Identify which cell holds the provided text, then report its [X, Y] central coordinate. 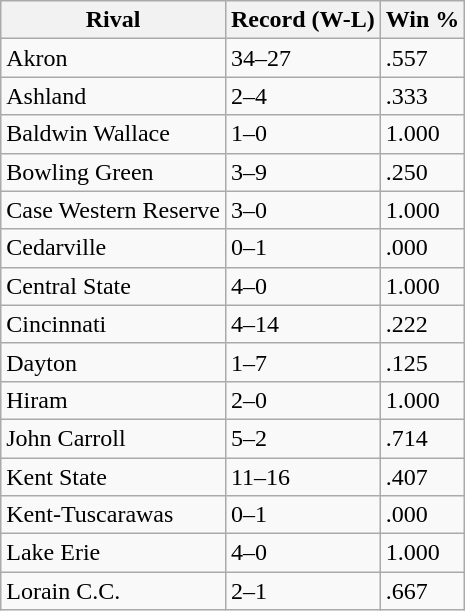
4–14 [302, 324]
Akron [114, 58]
Bowling Green [114, 172]
Ashland [114, 96]
.250 [422, 172]
.125 [422, 362]
2–0 [302, 400]
Win % [422, 20]
Record (W-L) [302, 20]
5–2 [302, 438]
Cedarville [114, 248]
Baldwin Wallace [114, 134]
.714 [422, 438]
Rival [114, 20]
34–27 [302, 58]
Central State [114, 286]
Cincinnati [114, 324]
Kent State [114, 477]
Lorain C.C. [114, 591]
3–0 [302, 210]
Lake Erie [114, 553]
Case Western Reserve [114, 210]
.667 [422, 591]
1–0 [302, 134]
.222 [422, 324]
.557 [422, 58]
Hiram [114, 400]
2–4 [302, 96]
Dayton [114, 362]
2–1 [302, 591]
.407 [422, 477]
11–16 [302, 477]
Kent-Tuscarawas [114, 515]
1–7 [302, 362]
3–9 [302, 172]
John Carroll [114, 438]
.333 [422, 96]
